Capture the cell that displays the provided text and extract its (X, Y) central coordinate. 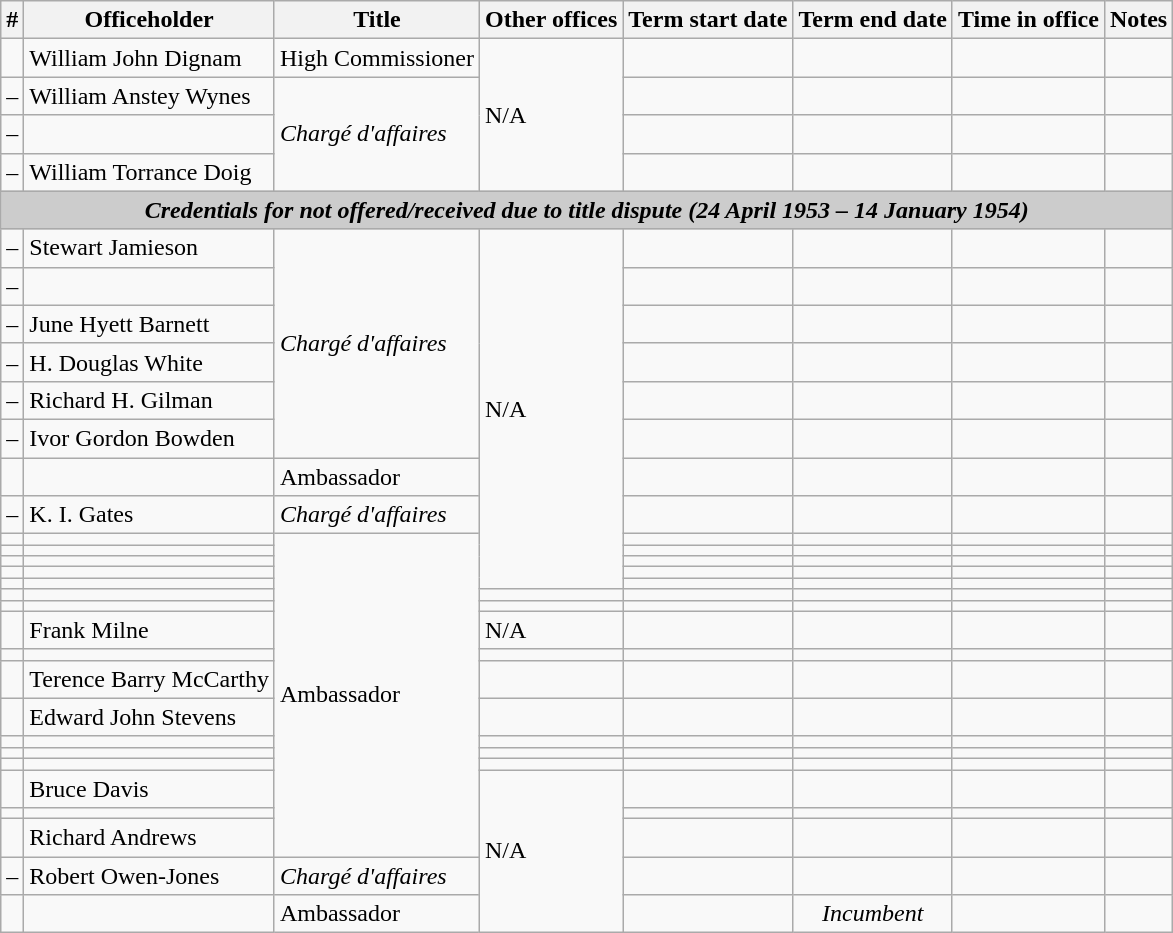
Edward John Stevens (150, 717)
# (12, 20)
H. Douglas White (150, 362)
Bruce Davis (150, 789)
Term end date (873, 20)
Term start date (708, 20)
William John Dignam (150, 58)
High Commissioner (376, 58)
Incumbent (873, 914)
Other offices (552, 20)
Richard H. Gilman (150, 400)
Richard Andrews (150, 838)
Frank Milne (150, 630)
Credentials for not offered/received due to title dispute (24 April 1953 – 14 January 1954) (587, 210)
June Hyett Barnett (150, 324)
Ivor Gordon Bowden (150, 438)
K. I. Gates (150, 515)
Stewart Jamieson (150, 248)
Time in office (1028, 20)
Robert Owen-Jones (150, 876)
William Anstey Wynes (150, 96)
Officeholder (150, 20)
Title (376, 20)
Terence Barry McCarthy (150, 679)
William Torrance Doig (150, 172)
Notes (1138, 20)
